Locate the cell with the specified text and output its [x, y] center coordinate. 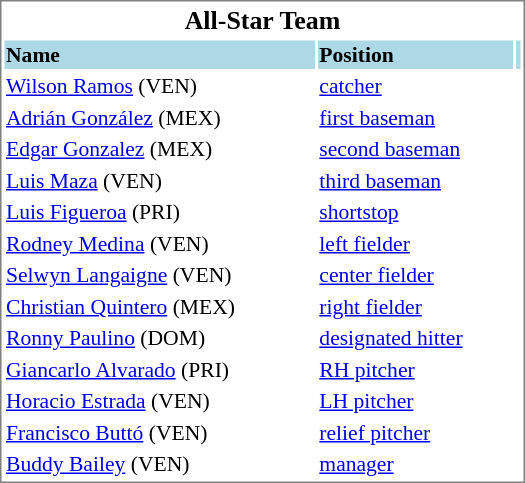
left fielder [416, 244]
Ronny Paulino (DOM) [159, 338]
RH pitcher [416, 370]
catcher [416, 86]
designated hitter [416, 338]
Name [159, 54]
Position [416, 54]
first baseman [416, 118]
right fielder [416, 306]
Edgar Gonzalez (MEX) [159, 149]
Selwyn Langaigne (VEN) [159, 275]
third baseman [416, 180]
LH pitcher [416, 401]
Luis Figueroa (PRI) [159, 212]
All-Star Team [262, 20]
Wilson Ramos (VEN) [159, 86]
Rodney Medina (VEN) [159, 244]
Horacio Estrada (VEN) [159, 401]
Christian Quintero (MEX) [159, 306]
manager [416, 464]
Giancarlo Alvarado (PRI) [159, 370]
Adrián González (MEX) [159, 118]
relief pitcher [416, 432]
Francisco Buttó (VEN) [159, 432]
shortstop [416, 212]
center fielder [416, 275]
Buddy Bailey (VEN) [159, 464]
Luis Maza (VEN) [159, 180]
second baseman [416, 149]
